Find where the given text appears and provide that cell's center as (x, y) coordinate. 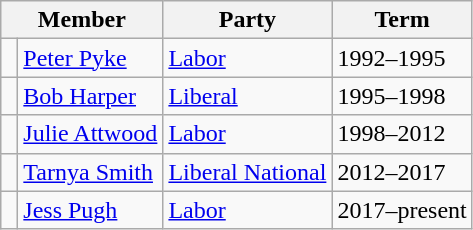
2012–2017 (402, 172)
Member (82, 20)
Julie Attwood (90, 134)
Liberal (248, 96)
Peter Pyke (90, 58)
Term (402, 20)
Bob Harper (90, 96)
1995–1998 (402, 96)
2017–present (402, 210)
Jess Pugh (90, 210)
Tarnya Smith (90, 172)
1998–2012 (402, 134)
Party (248, 20)
Liberal National (248, 172)
1992–1995 (402, 58)
